Search for the cell housing the specified text and yield its [X, Y] center coordinate. 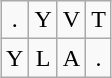
V [71, 20]
A [71, 58]
L [43, 58]
T [99, 20]
